Identify which cell holds the provided text, then report its [X, Y] central coordinate. 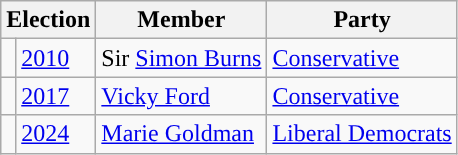
Liberal Democrats [362, 134]
Member [182, 20]
Election [48, 20]
Vicky Ford [182, 96]
Marie Goldman [182, 134]
2010 [56, 58]
2024 [56, 134]
2017 [56, 96]
Sir Simon Burns [182, 58]
Party [362, 20]
